For the text-containing cell, return its midpoint in (X, Y) coordinate format. 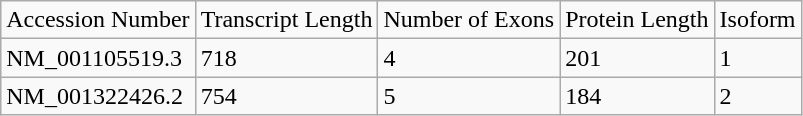
754 (286, 96)
4 (469, 58)
Protein Length (637, 20)
NM_001322426.2 (98, 96)
5 (469, 96)
718 (286, 58)
2 (758, 96)
Accession Number (98, 20)
NM_001105519.3 (98, 58)
Number of Exons (469, 20)
1 (758, 58)
184 (637, 96)
Transcript Length (286, 20)
Isoform (758, 20)
201 (637, 58)
